Determine the [x, y] coordinate at the center of the cell enclosing the given text.  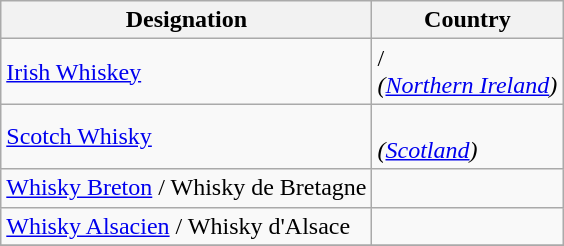
Whisky Alsacien / Whisky d'Alsace [186, 226]
(Scotland) [468, 136]
Scotch Whisky [186, 136]
Whisky Breton / Whisky de Bretagne [186, 188]
Designation [186, 20]
/(Northern Ireland) [468, 72]
Country [468, 20]
Irish Whiskey [186, 72]
